Detect which cell encompasses the target text, then output its [X, Y] center coordinate. 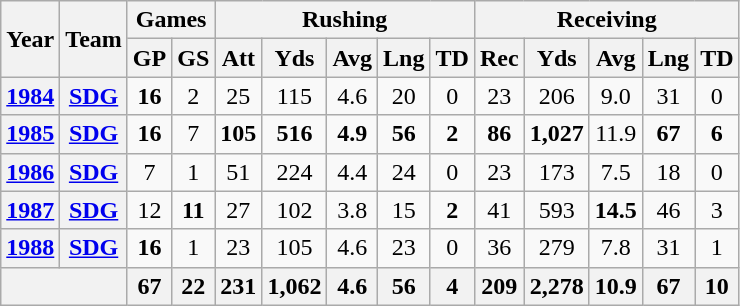
18 [668, 172]
224 [294, 172]
2,278 [556, 286]
6 [717, 134]
Att [238, 58]
1,027 [556, 134]
4.4 [352, 172]
25 [238, 96]
Games [170, 20]
173 [556, 172]
4 [452, 286]
GP [149, 58]
115 [294, 96]
86 [499, 134]
7.8 [616, 248]
12 [149, 210]
279 [556, 248]
1,062 [294, 286]
206 [556, 96]
20 [404, 96]
22 [194, 286]
11.9 [616, 134]
10 [717, 286]
Rushing [345, 20]
9.0 [616, 96]
Receiving [606, 20]
Year [30, 39]
11 [194, 210]
102 [294, 210]
46 [668, 210]
3.8 [352, 210]
24 [404, 172]
1987 [30, 210]
41 [499, 210]
4.9 [352, 134]
1985 [30, 134]
GS [194, 58]
209 [499, 286]
14.5 [616, 210]
27 [238, 210]
10.9 [616, 286]
Team [94, 39]
1984 [30, 96]
516 [294, 134]
36 [499, 248]
15 [404, 210]
7.5 [616, 172]
3 [717, 210]
1988 [30, 248]
Rec [499, 58]
593 [556, 210]
51 [238, 172]
231 [238, 286]
1986 [30, 172]
